Return the [X, Y] coordinate for the center point of the cell that contains the specified text.  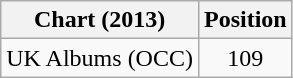
UK Albums (OCC) [100, 58]
Position [245, 20]
109 [245, 58]
Chart (2013) [100, 20]
